Extract the (X, Y) coordinate from the center of the cell holding the provided text.  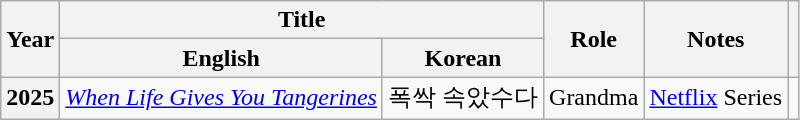
2025 (30, 98)
Role (594, 39)
Korean (462, 58)
When Life Gives You Tangerines (222, 98)
Year (30, 39)
Netflix Series (716, 98)
Grandma (594, 98)
English (222, 58)
Title (302, 20)
폭싹 속았수다 (462, 98)
Notes (716, 39)
